Return (x, y) of the center of cell containing provided text 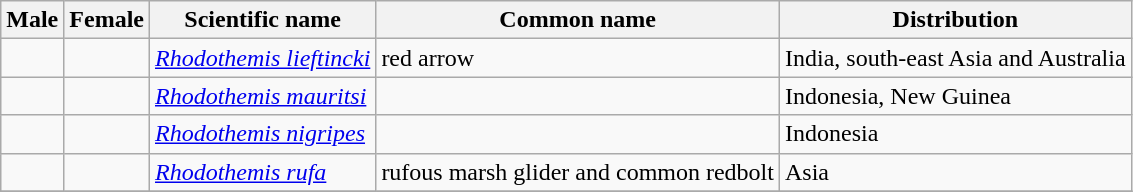
Rhodothemis mauritsi (262, 96)
rufous marsh glider and common redbolt (578, 172)
Distribution (955, 20)
Rhodothemis nigripes (262, 134)
Female (107, 20)
Rhodothemis lieftincki (262, 58)
Male (32, 20)
Indonesia (955, 134)
India, south-east Asia and Australia (955, 58)
Rhodothemis rufa (262, 172)
Common name (578, 20)
Indonesia, New Guinea (955, 96)
Scientific name (262, 20)
red arrow (578, 58)
Asia (955, 172)
